Output the [x, y] coordinate of the center of the cell containing the given text.  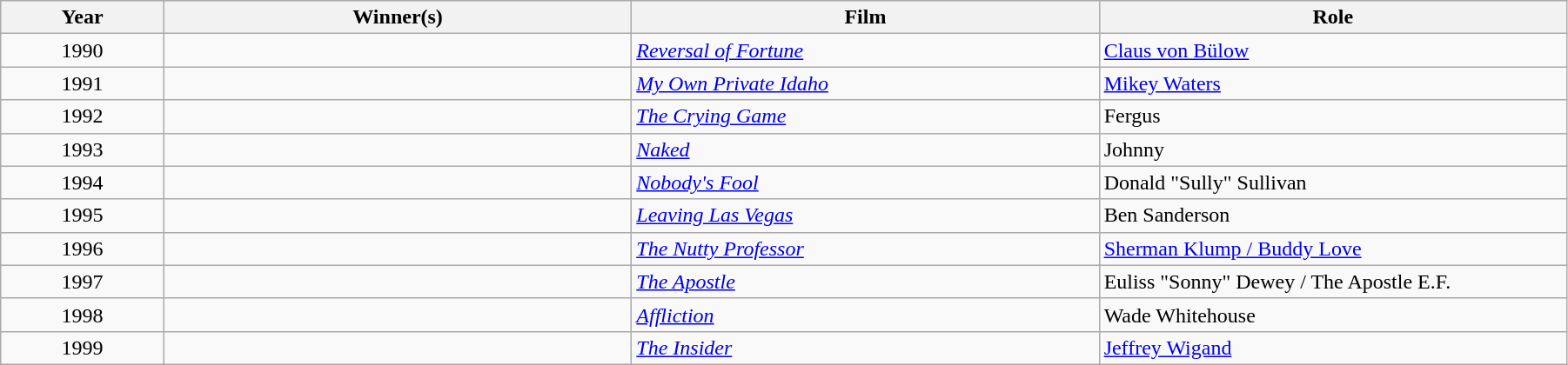
Affliction [865, 315]
1992 [83, 116]
Nobody's Fool [865, 182]
Naked [865, 149]
Sherman Klump / Buddy Love [1333, 249]
Reversal of Fortune [865, 50]
Year [83, 17]
Euliss "Sonny" Dewey / The Apostle E.F. [1333, 282]
1999 [83, 348]
Donald "Sully" Sullivan [1333, 182]
The Insider [865, 348]
Role [1333, 17]
1998 [83, 315]
Ben Sanderson [1333, 216]
1997 [83, 282]
Winner(s) [397, 17]
Jeffrey Wigand [1333, 348]
Wade Whitehouse [1333, 315]
My Own Private Idaho [865, 83]
1996 [83, 249]
Johnny [1333, 149]
Fergus [1333, 116]
1994 [83, 182]
The Apostle [865, 282]
Film [865, 17]
1995 [83, 216]
1993 [83, 149]
1990 [83, 50]
Claus von Bülow [1333, 50]
Leaving Las Vegas [865, 216]
1991 [83, 83]
The Crying Game [865, 116]
The Nutty Professor [865, 249]
Mikey Waters [1333, 83]
